Return [x, y] of the center of cell containing provided text 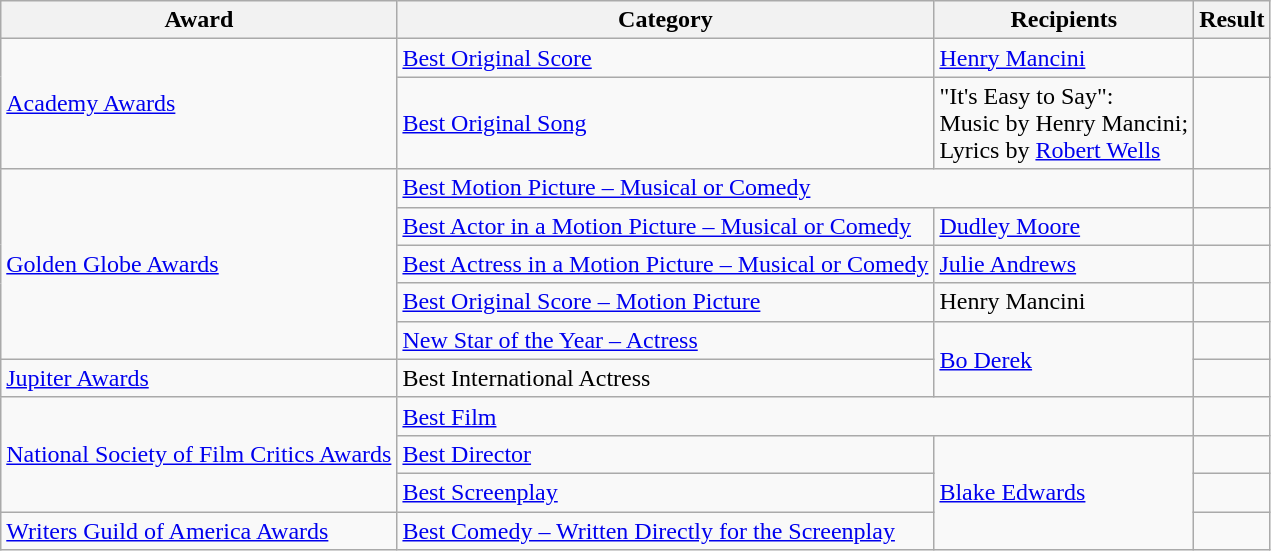
Best Director [666, 454]
Best Comedy – Written Directly for the Screenplay [666, 531]
Best Screenplay [666, 492]
Julie Andrews [1064, 264]
Best Original Song [666, 123]
Result [1232, 20]
Recipients [1064, 20]
Bo Derek [1064, 359]
Award [199, 20]
Best International Actress [666, 378]
Golden Globe Awards [199, 264]
Category [666, 20]
Dudley Moore [1064, 226]
New Star of the Year – Actress [666, 340]
Best Actor in a Motion Picture – Musical or Comedy [666, 226]
Best Film [796, 416]
Writers Guild of America Awards [199, 531]
Academy Awards [199, 104]
National Society of Film Critics Awards [199, 454]
Blake Edwards [1064, 492]
Best Actress in a Motion Picture – Musical or Comedy [666, 264]
Best Motion Picture – Musical or Comedy [796, 188]
Best Original Score [666, 58]
"It's Easy to Say": Music by Henry Mancini; Lyrics by Robert Wells [1064, 123]
Jupiter Awards [199, 378]
Best Original Score – Motion Picture [666, 302]
